Find where the given text appears and provide that cell's center as (X, Y) coordinate. 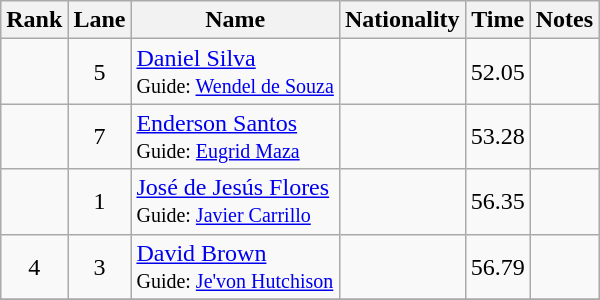
Name (235, 20)
4 (34, 266)
56.35 (498, 202)
53.28 (498, 136)
7 (100, 136)
56.79 (498, 266)
David BrownGuide: Je'von Hutchison (235, 266)
Rank (34, 20)
Daniel SilvaGuide: Wendel de Souza (235, 72)
Time (498, 20)
Lane (100, 20)
52.05 (498, 72)
José de Jesús FloresGuide: Javier Carrillo (235, 202)
3 (100, 266)
1 (100, 202)
Enderson SantosGuide: Eugrid Maza (235, 136)
Nationality (402, 20)
Notes (564, 20)
5 (100, 72)
